Return [X, Y] of the center of cell containing provided text 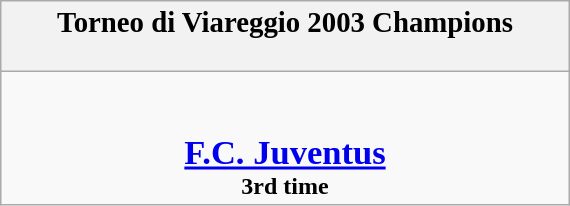
Torneo di Viareggio 2003 Champions [284, 36]
F.C. Juventus3rd time [284, 138]
